From the cell containing the given text, extract its center point as [x, y] coordinate. 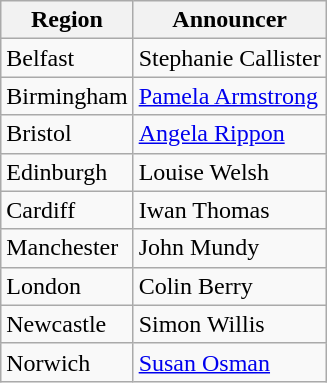
Manchester [67, 248]
Edinburgh [67, 172]
Stephanie Callister [230, 58]
London [67, 286]
Angela Rippon [230, 134]
John Mundy [230, 248]
Iwan Thomas [230, 210]
Birmingham [67, 96]
Norwich [67, 362]
Pamela Armstrong [230, 96]
Susan Osman [230, 362]
Colin Berry [230, 286]
Newcastle [67, 324]
Belfast [67, 58]
Louise Welsh [230, 172]
Region [67, 20]
Announcer [230, 20]
Simon Willis [230, 324]
Bristol [67, 134]
Cardiff [67, 210]
